Capture the cell that displays the provided text and extract its [x, y] central coordinate. 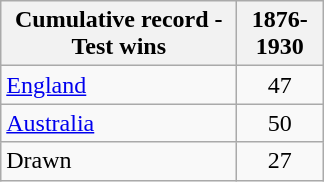
1876-1930 [280, 34]
27 [280, 161]
England [119, 85]
50 [280, 123]
Australia [119, 123]
Drawn [119, 161]
Cumulative record - Test wins [119, 34]
47 [280, 85]
